Capture the cell that displays the provided text and extract its (X, Y) central coordinate. 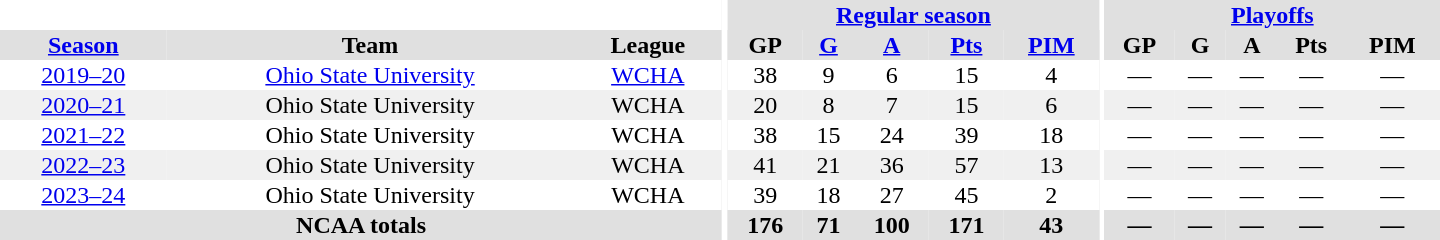
League (648, 45)
176 (766, 225)
24 (892, 135)
27 (892, 195)
45 (966, 195)
Season (84, 45)
171 (966, 225)
57 (966, 165)
20 (766, 105)
21 (829, 165)
13 (1052, 165)
2021–22 (84, 135)
41 (766, 165)
Regular season (914, 15)
100 (892, 225)
43 (1052, 225)
9 (829, 75)
2020–21 (84, 105)
2 (1052, 195)
8 (829, 105)
36 (892, 165)
Playoffs (1272, 15)
Team (370, 45)
71 (829, 225)
2023–24 (84, 195)
7 (892, 105)
2022–23 (84, 165)
2019–20 (84, 75)
4 (1052, 75)
NCAA totals (361, 225)
